From the cell containing the given text, extract its center point as [x, y] coordinate. 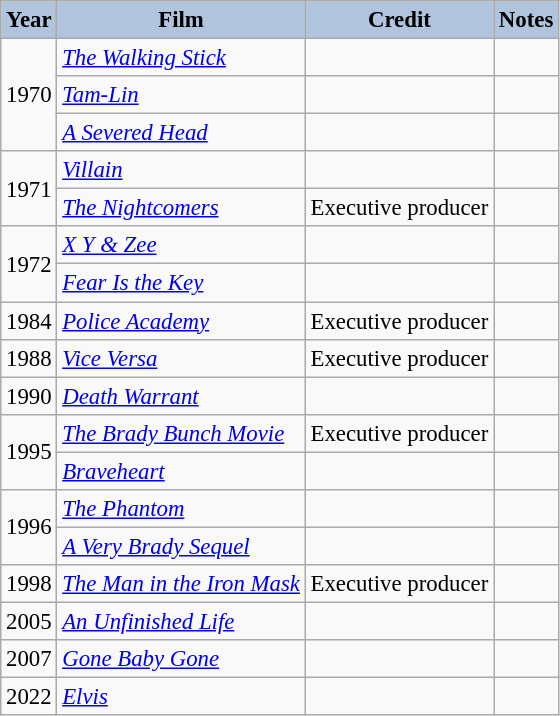
A Severed Head [181, 133]
Credit [399, 20]
2005 [29, 621]
Vice Versa [181, 358]
A Very Brady Sequel [181, 546]
Villain [181, 170]
The Brady Bunch Movie [181, 433]
2022 [29, 697]
2007 [29, 659]
Tam-Lin [181, 95]
Gone Baby Gone [181, 659]
Film [181, 20]
Fear Is the Key [181, 283]
The Man in the Iron Mask [181, 584]
1995 [29, 452]
1970 [29, 96]
Death Warrant [181, 396]
1988 [29, 358]
Braveheart [181, 471]
1971 [29, 188]
1972 [29, 264]
Year [29, 20]
1998 [29, 584]
An Unfinished Life [181, 621]
The Walking Stick [181, 58]
X Y & Zee [181, 245]
1990 [29, 396]
The Nightcomers [181, 208]
1984 [29, 321]
1996 [29, 528]
Police Academy [181, 321]
Elvis [181, 697]
The Phantom [181, 509]
Notes [526, 20]
